Extract the (X, Y) coordinate from the center of the cell holding the provided text.  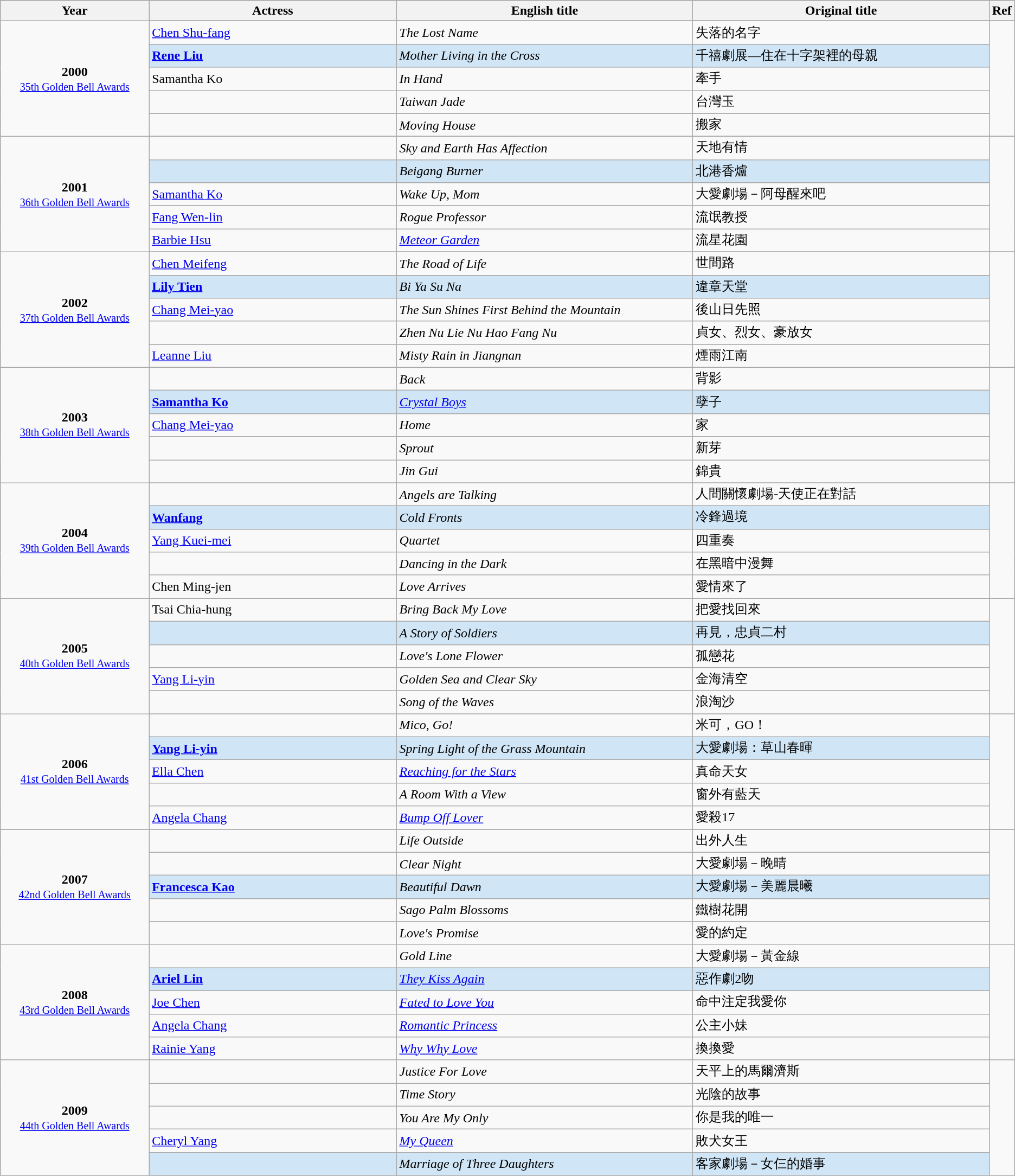
Taiwan Jade (544, 102)
你是我的唯一 (841, 1117)
千禧劇展—住在十字架裡的母親 (841, 55)
大愛劇場－阿母醒來吧 (841, 194)
錦貴 (841, 472)
Ref (1002, 11)
Mico, Go! (544, 726)
Rainie Yang (273, 1049)
Joe Chen (273, 1002)
煙雨江南 (841, 356)
流星花園 (841, 241)
The Road of Life (544, 264)
Home (544, 425)
天地有情 (841, 149)
大愛劇場－晚晴 (841, 864)
Original title (841, 11)
Love's Promise (544, 933)
愛殺17 (841, 818)
客家劇場－女仨的婚事 (841, 1164)
浪淘沙 (841, 702)
2009 44th Golden Bell Awards (75, 1117)
Life Outside (544, 841)
Song of the Waves (544, 702)
2006 41st Golden Bell Awards (75, 771)
Romantic Princess (544, 1025)
My Queen (544, 1141)
愛情來了 (841, 587)
Ella Chen (273, 771)
惡作劇2吻 (841, 980)
孽子 (841, 402)
Reaching for the Stars (544, 771)
四重奏 (841, 540)
2008 43rd Golden Bell Awards (75, 1002)
2004 39th Golden Bell Awards (75, 540)
Moving House (544, 125)
2002 37th Golden Bell Awards (75, 309)
Ariel Lin (273, 980)
Chen Meifeng (273, 264)
Spring Light of the Grass Mountain (544, 749)
再見，忠貞二村 (841, 632)
2003 38th Golden Bell Awards (75, 425)
台灣玉 (841, 102)
大愛劇場－美麗晨曦 (841, 887)
敗犬女王 (841, 1141)
冷鋒過境 (841, 517)
人間關懷劇場-天使正在對話 (841, 495)
大愛劇場：草山春暉 (841, 749)
Fated to Love You (544, 1002)
金海清空 (841, 679)
Love Arrives (544, 587)
命中注定我愛你 (841, 1002)
Sago Palm Blossoms (544, 910)
家 (841, 425)
2007 42nd Golden Bell Awards (75, 886)
Clear Night (544, 864)
Crystal Boys (544, 402)
Justice For Love (544, 1072)
English title (544, 11)
The Lost Name (544, 33)
Sprout (544, 448)
Wanfang (273, 517)
換換愛 (841, 1049)
Marriage of Three Daughters (544, 1164)
新芽 (841, 448)
Fang Wen-lin (273, 217)
Francesca Kao (273, 887)
大愛劇場－黃金線 (841, 956)
Beigang Burner (544, 171)
You Are My Only (544, 1117)
Sky and Earth Has Affection (544, 149)
Wake Up, Mom (544, 194)
Back (544, 379)
They Kiss Again (544, 980)
Mother Living in the Cross (544, 55)
Jin Gui (544, 472)
Rene Liu (273, 55)
窗外有藍天 (841, 794)
出外人生 (841, 841)
世間路 (841, 264)
孤戀花 (841, 656)
Cheryl Yang (273, 1141)
The Sun Shines First Behind the Mountain (544, 310)
鐵樹花開 (841, 910)
In Hand (544, 79)
2001 36th Golden Bell Awards (75, 194)
牽手 (841, 79)
Angels are Talking (544, 495)
Lily Tien (273, 286)
把愛找回來 (841, 610)
Beautiful Dawn (544, 887)
米可，GO！ (841, 726)
失落的名字 (841, 33)
後山日先照 (841, 310)
Cold Fronts (544, 517)
Tsai Chia-hung (273, 610)
Rogue Professor (544, 217)
2000 35th Golden Bell Awards (75, 79)
2005 40th Golden Bell Awards (75, 656)
Chen Shu-fang (273, 33)
在黑暗中漫舞 (841, 564)
Love's Lone Flower (544, 656)
Zhen Nu Lie Nu Hao Fang Nu (544, 333)
Chen Ming-jen (273, 587)
真命天女 (841, 771)
Actress (273, 11)
A Room With a View (544, 794)
Misty Rain in Jiangnan (544, 356)
Barbie Hsu (273, 241)
Dancing in the Dark (544, 564)
Bi Ya Su Na (544, 286)
Bring Back My Love (544, 610)
貞女、烈女、豪放女 (841, 333)
Year (75, 11)
A Story of Soldiers (544, 632)
愛的約定 (841, 933)
Yang Kuei-mei (273, 540)
公主小妹 (841, 1025)
Why Why Love (544, 1049)
天平上的馬爾濟斯 (841, 1072)
Gold Line (544, 956)
搬家 (841, 125)
Meteor Garden (544, 241)
Leanne Liu (273, 356)
Time Story (544, 1095)
Quartet (544, 540)
Bump Off Lover (544, 818)
Golden Sea and Clear Sky (544, 679)
北港香爐 (841, 171)
違章天堂 (841, 286)
流氓教授 (841, 217)
背影 (841, 379)
光陰的故事 (841, 1095)
